Determine the (x, y) coordinate at the center of the cell enclosing the given text.  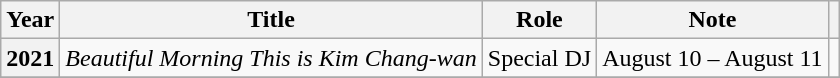
Special DJ (539, 58)
Beautiful Morning This is Kim Chang-wan (271, 58)
Title (271, 20)
August 10 – August 11 (713, 58)
Note (713, 20)
Year (30, 20)
2021 (30, 58)
Role (539, 20)
